From the cell containing the given text, extract its center point as (X, Y) coordinate. 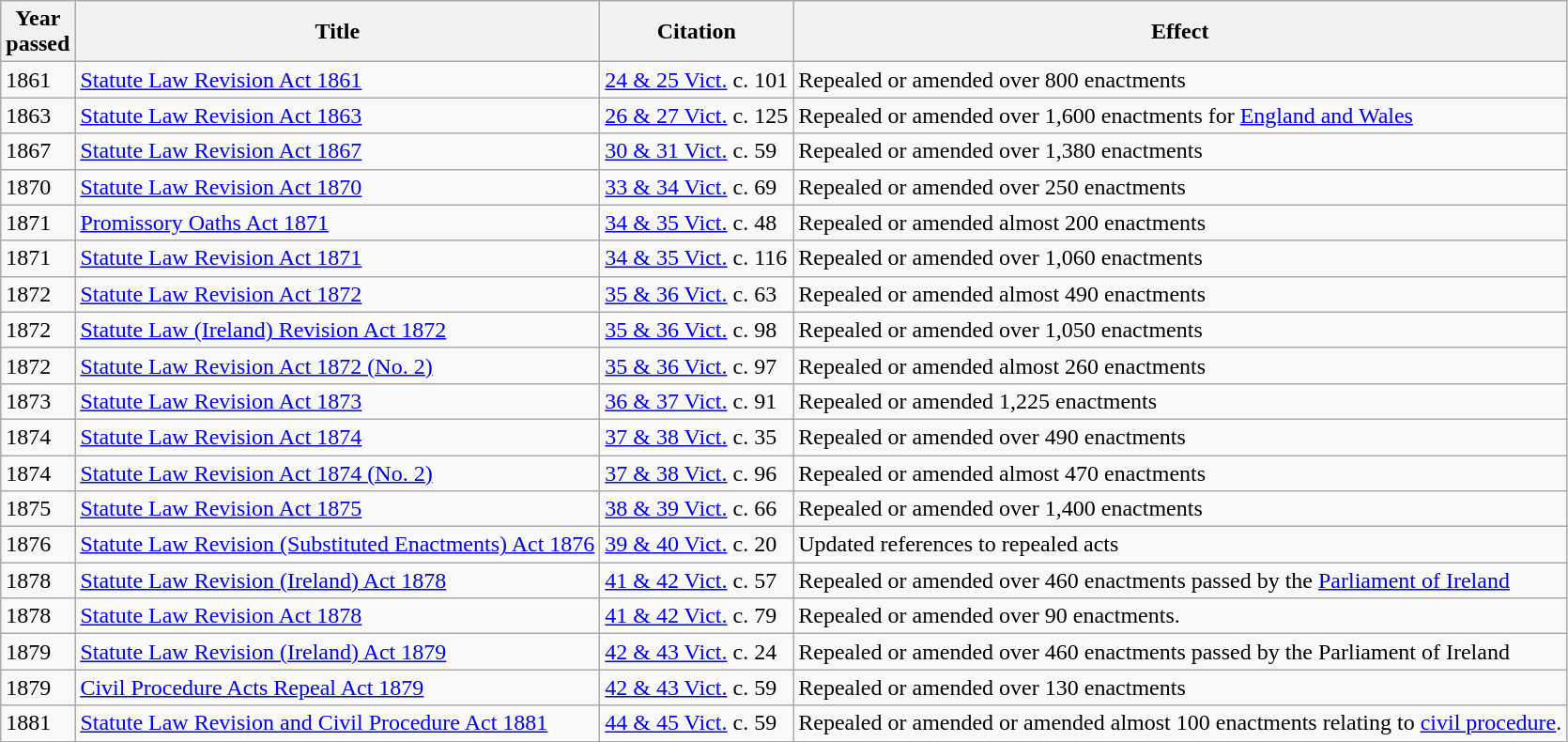
Statute Law (Ireland) Revision Act 1872 (338, 330)
26 & 27 Vict. c. 125 (697, 116)
Statute Law Revision Act 1863 (338, 116)
Statute Law Revision Act 1861 (338, 80)
Statute Law Revision Act 1873 (338, 401)
Repealed or amended over 1,050 enactments (1180, 330)
Repealed or amended over 1,400 enactments (1180, 509)
Repealed or amended over 490 enactments (1180, 437)
Repealed or amended almost 490 enactments (1180, 294)
Statute Law Revision Act 1867 (338, 151)
37 & 38 Vict. c. 35 (697, 437)
35 & 36 Vict. c. 98 (697, 330)
38 & 39 Vict. c. 66 (697, 509)
Repealed or amended over 1,600 enactments for England and Wales (1180, 116)
Repealed or amended almost 470 enactments (1180, 472)
Repealed or amended over 90 enactments. (1180, 616)
Statute Law Revision Act 1875 (338, 509)
39 & 40 Vict. c. 20 (697, 545)
1873 (38, 401)
1876 (38, 545)
44 & 45 Vict. c. 59 (697, 723)
Repealed or amended over 1,060 enactments (1180, 258)
1863 (38, 116)
Statute Law Revision (Substituted Enactments) Act 1876 (338, 545)
35 & 36 Vict. c. 97 (697, 365)
Civil Procedure Acts Repeal Act 1879 (338, 688)
Repealed or amended over 130 enactments (1180, 688)
Repealed or amended almost 260 enactments (1180, 365)
Citation (697, 32)
Repealed or amended almost 200 enactments (1180, 223)
Statute Law Revision Act 1878 (338, 616)
1861 (38, 80)
42 & 43 Vict. c. 24 (697, 652)
34 & 35 Vict. c. 116 (697, 258)
Statute Law Revision Act 1874 (338, 437)
Updated references to repealed acts (1180, 545)
Statute Law Revision Act 1870 (338, 187)
1867 (38, 151)
Statute Law Revision (Ireland) Act 1878 (338, 580)
36 & 37 Vict. c. 91 (697, 401)
Repealed or amended or amended almost 100 enactments relating to civil procedure. (1180, 723)
1881 (38, 723)
33 & 34 Vict. c. 69 (697, 187)
42 & 43 Vict. c. 59 (697, 688)
35 & 36 Vict. c. 63 (697, 294)
41 & 42 Vict. c. 79 (697, 616)
Statute Law Revision and Civil Procedure Act 1881 (338, 723)
Repealed or amended over 1,380 enactments (1180, 151)
Repealed or amended over 250 enactments (1180, 187)
41 & 42 Vict. c. 57 (697, 580)
24 & 25 Vict. c. 101 (697, 80)
Yearpassed (38, 32)
Statute Law Revision Act 1874 (No. 2) (338, 472)
Statute Law Revision Act 1872 (338, 294)
Promissory Oaths Act 1871 (338, 223)
1870 (38, 187)
Repealed or amended over 800 enactments (1180, 80)
Repealed or amended 1,225 enactments (1180, 401)
Statute Law Revision Act 1872 (No. 2) (338, 365)
Title (338, 32)
1875 (38, 509)
30 & 31 Vict. c. 59 (697, 151)
34 & 35 Vict. c. 48 (697, 223)
Statute Law Revision Act 1871 (338, 258)
37 & 38 Vict. c. 96 (697, 472)
Effect (1180, 32)
Statute Law Revision (Ireland) Act 1879 (338, 652)
